For the text-containing cell, return its midpoint in (X, Y) coordinate format. 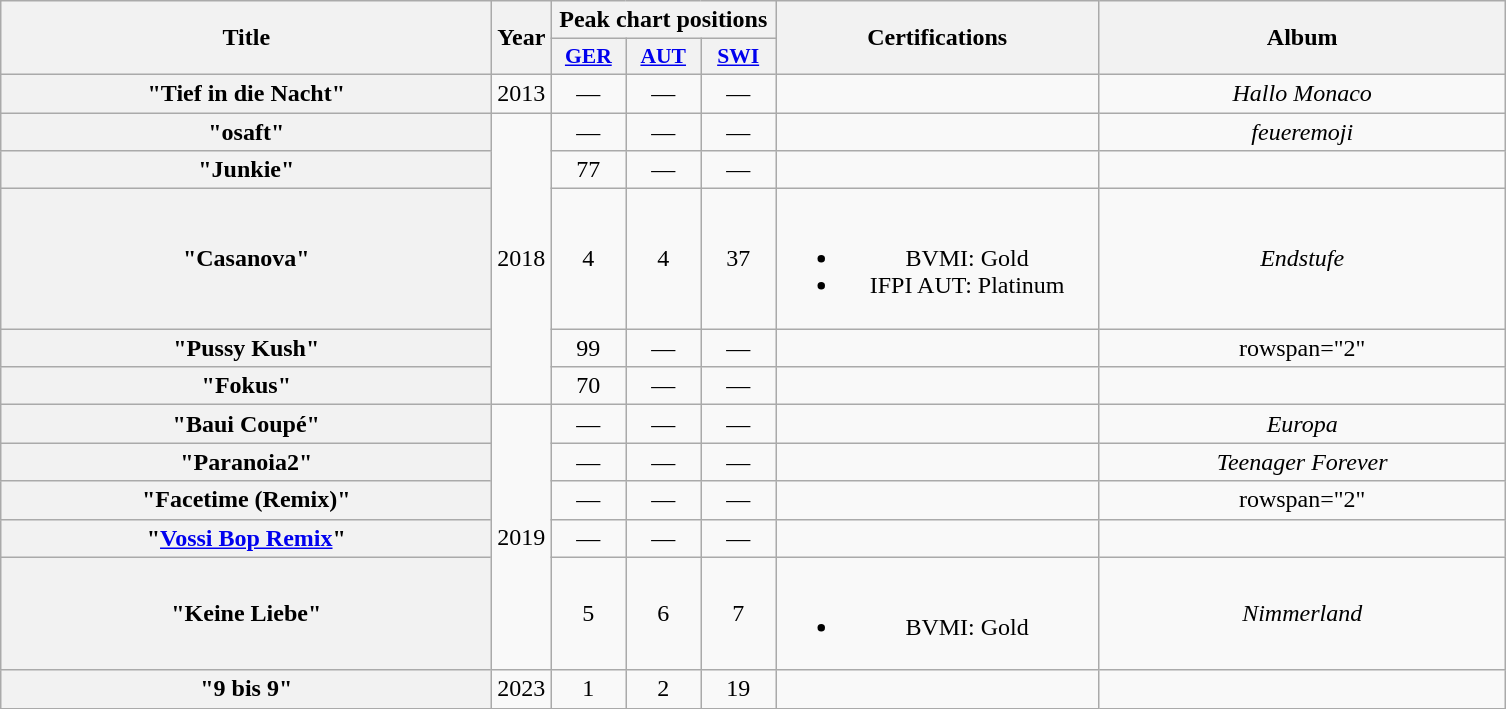
"Paranoia2" (246, 462)
2019 (522, 538)
7 (738, 614)
BVMI: GoldIFPI AUT: Platinum (938, 259)
"Facetime (Remix)" (246, 500)
SWI (738, 57)
Teenager Forever (1302, 462)
BVMI: Gold (938, 614)
"9 bis 9" (246, 689)
"Keine Liebe" (246, 614)
99 (588, 348)
feueremoji (1302, 131)
2023 (522, 689)
AUT (664, 57)
37 (738, 259)
"Junkie" (246, 170)
77 (588, 170)
"Baui Coupé" (246, 424)
Nimmerland (1302, 614)
5 (588, 614)
GER (588, 57)
"osaft" (246, 131)
Europa (1302, 424)
70 (588, 386)
2018 (522, 258)
Peak chart positions (664, 20)
Hallo Monaco (1302, 93)
Year (522, 38)
2013 (522, 93)
Certifications (938, 38)
"Pussy Kush" (246, 348)
Album (1302, 38)
"Fokus" (246, 386)
Endstufe (1302, 259)
"Tief in die Nacht" (246, 93)
2 (664, 689)
6 (664, 614)
"Vossi Bop Remix" (246, 538)
1 (588, 689)
Title (246, 38)
19 (738, 689)
"Casanova" (246, 259)
